For the text-containing cell, return its midpoint in [X, Y] coordinate format. 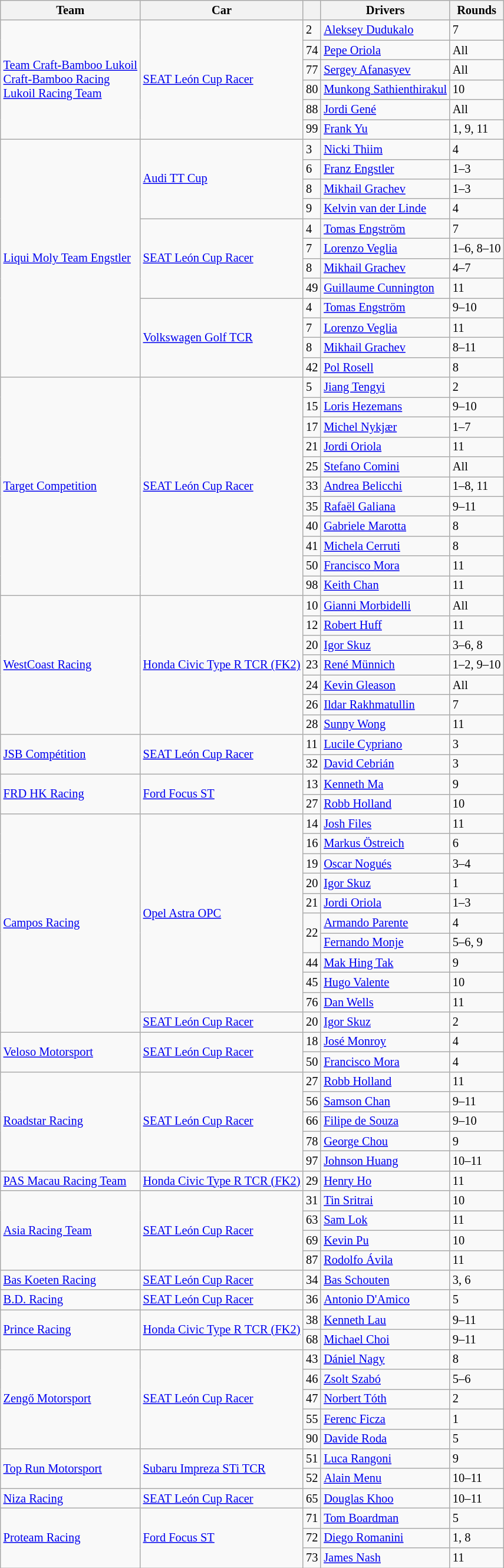
38 [312, 1320]
Pepe Oriola [386, 50]
Mak Hing Tak [386, 963]
12 [312, 625]
Henry Ho [386, 1181]
68 [312, 1339]
Ildar Rakhmatullin [386, 704]
Dan Wells [386, 1002]
James Nash [386, 1558]
Samson Chan [386, 1101]
74 [312, 50]
1, 8 [476, 1538]
Keith Chan [386, 585]
55 [312, 1419]
Josh Files [386, 823]
Johnson Huang [386, 1161]
Gabriele Marotta [386, 526]
41 [312, 546]
71 [312, 1518]
Sunny Wong [386, 724]
25 [312, 466]
35 [312, 506]
52 [312, 1478]
Veloso Motorsport [71, 1052]
Team Craft-Bamboo Lukoil Craft-Bamboo Racing Lukoil Racing Team [71, 80]
66 [312, 1121]
43 [312, 1359]
Frank Yu [386, 129]
Kevin Gleason [386, 685]
46 [312, 1379]
73 [312, 1558]
77 [312, 70]
Kelvin van der Linde [386, 209]
3, 6 [476, 1280]
49 [312, 288]
Stefano Comini [386, 466]
Tin Sritrai [386, 1201]
Kenneth Ma [386, 784]
René Münnich [386, 665]
B.D. Racing [71, 1300]
1–8, 11 [476, 486]
44 [312, 963]
24 [312, 685]
Ferenc Ficza [386, 1419]
19 [312, 864]
23 [312, 665]
Robert Huff [386, 625]
Gianni Morbidelli [386, 605]
16 [312, 844]
Franz Engstler [386, 169]
99 [312, 129]
Michel Nykjær [386, 427]
Hugo Valente [386, 983]
Alain Menu [386, 1478]
Car [222, 10]
69 [312, 1240]
29 [312, 1181]
Subaru Impreza STi TCR [222, 1468]
JSB Compétition [71, 755]
Zengő Motorsport [71, 1399]
Davide Roda [386, 1439]
88 [312, 110]
Oscar Nogués [386, 864]
31 [312, 1201]
Armando Parente [386, 923]
PAS Macau Racing Team [71, 1181]
Jiang Tengyi [386, 387]
Markus Östreich [386, 844]
Douglas Khoo [386, 1498]
Asia Racing Team [71, 1231]
3–4 [476, 864]
Team [71, 10]
Opel Astra OPC [222, 913]
47 [312, 1399]
Roadstar Racing [71, 1121]
Zsolt Szabó [386, 1379]
8–11 [476, 347]
1–2, 9–10 [476, 665]
98 [312, 585]
33 [312, 486]
22 [312, 933]
78 [312, 1141]
4–7 [476, 268]
Top Run Motorsport [71, 1468]
Rafaël Galiana [386, 506]
63 [312, 1220]
Luca Rangoni [386, 1458]
WestCoast Racing [71, 665]
45 [312, 983]
32 [312, 764]
George Chou [386, 1141]
Guillaume Cunnington [386, 288]
Audi TT Cup [222, 179]
Lucile Cypriano [386, 745]
Michael Choi [386, 1339]
40 [312, 526]
Niza Racing [71, 1498]
13 [312, 784]
90 [312, 1439]
Dániel Nagy [386, 1359]
1–6, 8–10 [476, 248]
David Cebrián [386, 764]
Volkswagen Golf TCR [222, 337]
José Monroy [386, 1042]
Kenneth Lau [386, 1320]
3–6, 8 [476, 645]
Fernando Monje [386, 943]
5–6, 9 [476, 943]
36 [312, 1300]
Rodolfo Ávila [386, 1260]
28 [312, 724]
Antonio D'Amico [386, 1300]
87 [312, 1260]
Drivers [386, 10]
51 [312, 1458]
Munkong Sathienthirakul [386, 90]
Diego Romanini [386, 1538]
1–7 [476, 427]
17 [312, 427]
Rounds [476, 10]
1, 9, 11 [476, 129]
Tom Boardman [386, 1518]
Andrea Belicchi [386, 486]
Jordi Gené [386, 110]
18 [312, 1042]
97 [312, 1161]
Kevin Pu [386, 1240]
Sam Lok [386, 1220]
76 [312, 1002]
Norbert Tóth [386, 1399]
72 [312, 1538]
56 [312, 1101]
34 [312, 1280]
Proteam Racing [71, 1537]
Prince Racing [71, 1330]
Nicki Thiim [386, 149]
FRD HK Racing [71, 793]
Liqui Moly Team Engstler [71, 258]
65 [312, 1498]
Michela Cerruti [386, 546]
15 [312, 407]
26 [312, 704]
Target Competition [71, 486]
Filipe de Souza [386, 1121]
Aleksey Dudukalo [386, 30]
Bas Koeten Racing [71, 1280]
Sergey Afanasyev [386, 70]
Campos Racing [71, 923]
Pol Rosell [386, 367]
42 [312, 367]
80 [312, 90]
Bas Schouten [386, 1280]
5–6 [476, 1379]
14 [312, 823]
Loris Hezemans [386, 407]
